Pinpoint the cell where the given text exists, returning its (X, Y) midpoint coordinate. 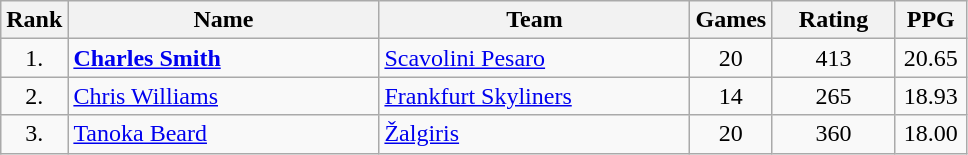
Frankfurt Skyliners (534, 96)
2. (34, 96)
PPG (930, 20)
18.93 (930, 96)
20.65 (930, 58)
14 (731, 96)
Name (224, 20)
Žalgiris (534, 134)
Rank (34, 20)
265 (834, 96)
Chris Williams (224, 96)
360 (834, 134)
Rating (834, 20)
Charles Smith (224, 58)
Games (731, 20)
Scavolini Pesaro (534, 58)
18.00 (930, 134)
Team (534, 20)
Tanoka Beard (224, 134)
3. (34, 134)
1. (34, 58)
413 (834, 58)
